Find where the given text appears and provide that cell's center as (x, y) coordinate. 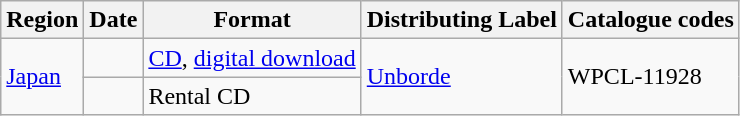
WPCL-11928 (650, 77)
Region (42, 20)
Date (114, 20)
Japan (42, 77)
Catalogue codes (650, 20)
Distributing Label (462, 20)
Unborde (462, 77)
CD, digital download (252, 58)
Format (252, 20)
Rental CD (252, 96)
